Pinpoint the cell where the given text exists, returning its (X, Y) midpoint coordinate. 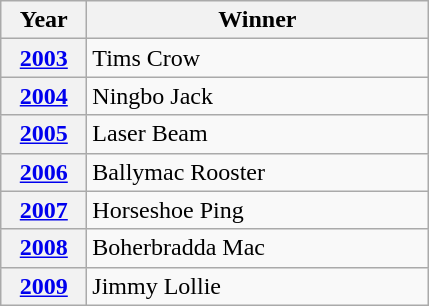
Laser Beam (258, 134)
2007 (44, 210)
Ningbo Jack (258, 96)
Boherbradda Mac (258, 248)
2008 (44, 248)
Winner (258, 20)
Ballymac Rooster (258, 172)
2003 (44, 58)
Year (44, 20)
Jimmy Lollie (258, 286)
Horseshoe Ping (258, 210)
2005 (44, 134)
Tims Crow (258, 58)
2006 (44, 172)
2004 (44, 96)
2009 (44, 286)
